Extract the (x, y) coordinate from the center of the cell holding the provided text.  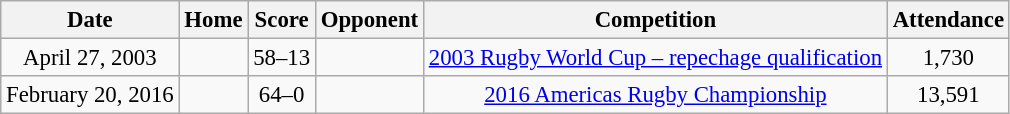
April 27, 2003 (90, 58)
Attendance (948, 20)
Home (214, 20)
58–13 (282, 58)
13,591 (948, 95)
Date (90, 20)
2016 Americas Rugby Championship (655, 95)
1,730 (948, 58)
Opponent (369, 20)
February 20, 2016 (90, 95)
Competition (655, 20)
64–0 (282, 95)
2003 Rugby World Cup – repechage qualification (655, 58)
Score (282, 20)
